Search for the cell housing the specified text and yield its [X, Y] center coordinate. 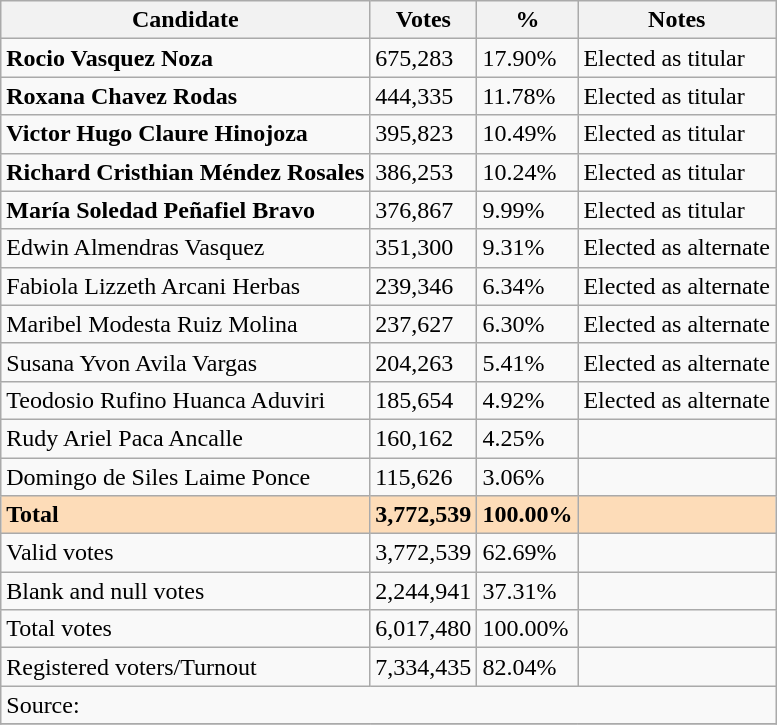
Teodosio Rufino Huanca Aduviri [186, 400]
Fabiola Lizzeth Arcani Herbas [186, 286]
9.31% [528, 248]
Blank and null votes [186, 591]
Roxana Chavez Rodas [186, 96]
Susana Yvon Avila Vargas [186, 362]
3.06% [528, 477]
Votes [424, 20]
37.31% [528, 591]
10.49% [528, 134]
386,253 [424, 172]
Rocio Vasquez Noza [186, 58]
Domingo de Siles Laime Ponce [186, 477]
Edwin Almendras Vasquez [186, 248]
Source: [388, 705]
6.30% [528, 324]
Rudy Ariel Paca Ancalle [186, 438]
Richard Cristhian Méndez Rosales [186, 172]
5.41% [528, 362]
2,244,941 [424, 591]
Registered voters/Turnout [186, 667]
Valid votes [186, 553]
María Soledad Peñafiel Bravo [186, 210]
675,283 [424, 58]
Total votes [186, 629]
10.24% [528, 172]
185,654 [424, 400]
Victor Hugo Claure Hinojoza [186, 134]
6.34% [528, 286]
82.04% [528, 667]
376,867 [424, 210]
351,300 [424, 248]
62.69% [528, 553]
% [528, 20]
7,334,435 [424, 667]
9.99% [528, 210]
Maribel Modesta Ruiz Molina [186, 324]
160,162 [424, 438]
237,627 [424, 324]
4.92% [528, 400]
Candidate [186, 20]
6,017,480 [424, 629]
Notes [677, 20]
444,335 [424, 96]
115,626 [424, 477]
11.78% [528, 96]
395,823 [424, 134]
Total [186, 515]
4.25% [528, 438]
17.90% [528, 58]
204,263 [424, 362]
239,346 [424, 286]
